Return the (X, Y) coordinate for the center point of the cell that contains the specified text.  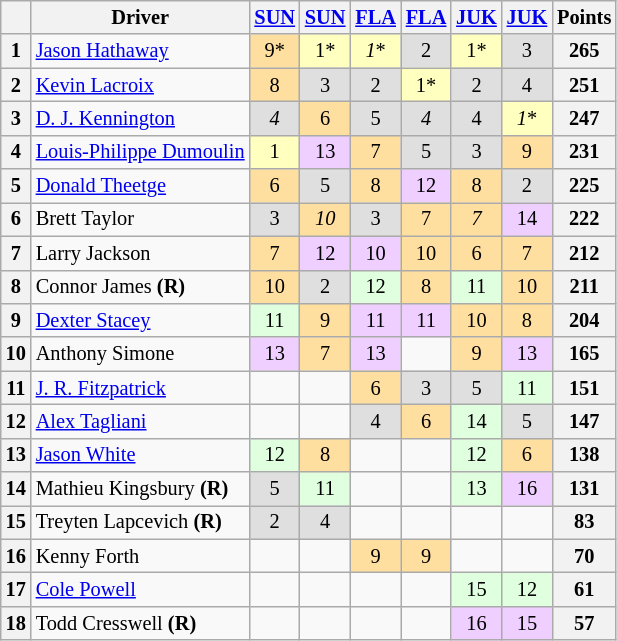
231 (584, 152)
151 (584, 388)
251 (584, 85)
Points (584, 17)
J. R. Fitzpatrick (140, 388)
83 (584, 522)
17 (16, 589)
Todd Cresswell (R) (140, 623)
165 (584, 354)
211 (584, 287)
225 (584, 186)
Louis-Philippe Dumoulin (140, 152)
131 (584, 489)
138 (584, 455)
Connor James (R) (140, 287)
Mathieu Kingsbury (R) (140, 489)
61 (584, 589)
Dexter Stacey (140, 320)
57 (584, 623)
222 (584, 219)
247 (584, 118)
265 (584, 51)
Donald Theetge (140, 186)
212 (584, 253)
Anthony Simone (140, 354)
204 (584, 320)
Cole Powell (140, 589)
Kenny Forth (140, 556)
9* (274, 51)
Treyten Lapcevich (R) (140, 522)
Jason White (140, 455)
D. J. Kennington (140, 118)
Driver (140, 17)
147 (584, 421)
Jason Hathaway (140, 51)
70 (584, 556)
Alex Tagliani (140, 421)
18 (16, 623)
Kevin Lacroix (140, 85)
Larry Jackson (140, 253)
Brett Taylor (140, 219)
